Detect which cell encompasses the target text, then output its (X, Y) center coordinate. 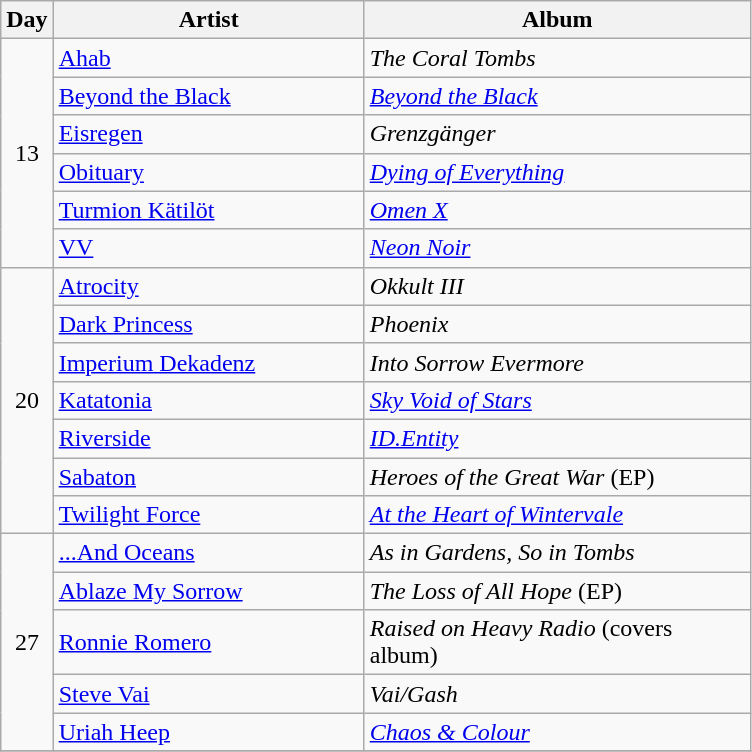
Omen X (557, 210)
Katatonia (208, 400)
Twilight Force (208, 515)
Eisregen (208, 134)
VV (208, 248)
Obituary (208, 172)
Sky Void of Stars (557, 400)
Vai/Gash (557, 694)
Uriah Heep (208, 732)
Atrocity (208, 286)
Ablaze My Sorrow (208, 591)
Phoenix (557, 324)
Album (557, 20)
Okkult III (557, 286)
Grenzgänger (557, 134)
Steve Vai (208, 694)
27 (27, 642)
Chaos & Colour (557, 732)
Imperium Dekadenz (208, 362)
Heroes of the Great War (EP) (557, 477)
Ronnie Romero (208, 642)
Artist (208, 20)
13 (27, 153)
Riverside (208, 438)
...And Oceans (208, 553)
ID.Entity (557, 438)
The Loss of All Hope (EP) (557, 591)
Ahab (208, 58)
Into Sorrow Evermore (557, 362)
Sabaton (208, 477)
Turmion Kätilöt (208, 210)
Neon Noir (557, 248)
Raised on Heavy Radio (covers album) (557, 642)
Day (27, 20)
As in Gardens, So in Tombs (557, 553)
Dark Princess (208, 324)
At the Heart of Wintervale (557, 515)
20 (27, 400)
The Coral Tombs (557, 58)
Dying of Everything (557, 172)
